Capture the cell that displays the provided text and extract its [x, y] central coordinate. 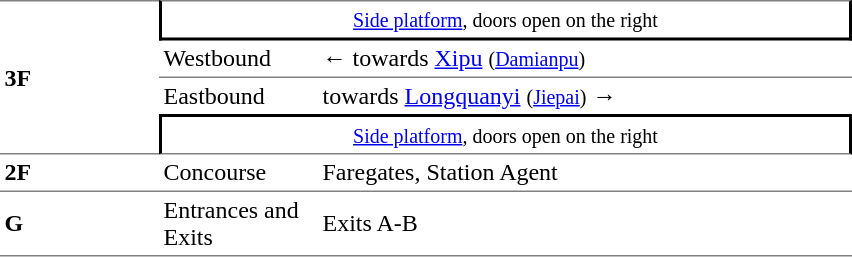
Eastbound [238, 96]
G [80, 224]
Entrances and Exits [238, 224]
Exits A-B [585, 224]
Westbound [238, 59]
Faregates, Station Agent [585, 173]
3F [80, 77]
← towards Xipu (Damianpu) [585, 59]
towards Longquanyi (Jiepai) → [585, 96]
2F [80, 173]
Concourse [238, 173]
